For the text-containing cell, return its midpoint in (x, y) coordinate format. 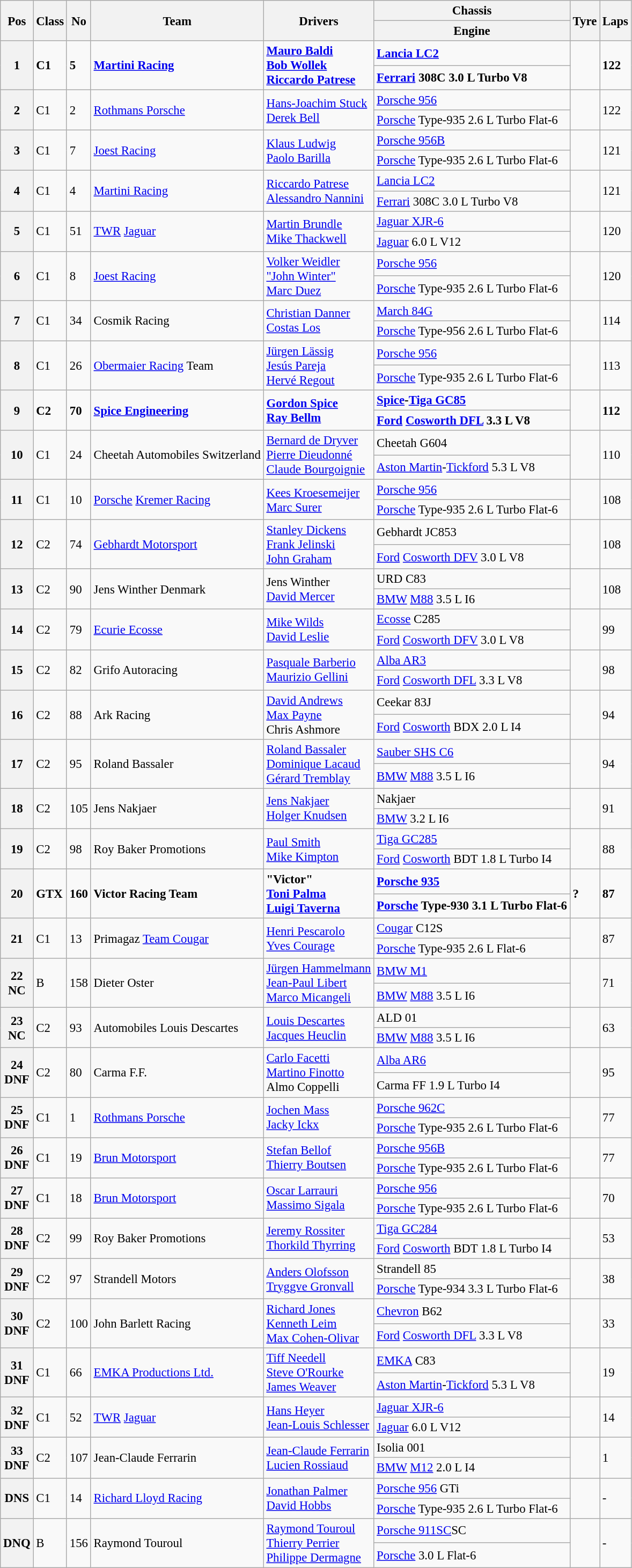
Tiga GC284 (472, 1228)
160 (78, 894)
"Victor" Toni Palma Luigi Taverna (319, 894)
DNQ (17, 1543)
90 (78, 589)
11 (17, 500)
9 (17, 410)
105 (78, 808)
12 (17, 545)
Gebhardt JC853 (472, 532)
Strandell 85 (472, 1269)
Hans-Joachim Stuck Derek Bell (319, 111)
Jens Nakjaer Holger Knudsen (319, 808)
Porsche Type-935 2.6 L Flat-6 (472, 949)
? (585, 894)
158 (78, 983)
Spice Engineering (177, 410)
Class (50, 20)
Henri Pescarolo Yves Courage (319, 938)
Obermaier Racing Team (177, 365)
Cheetah G604 (472, 443)
33DNF (17, 1457)
ALD 01 (472, 1018)
EMKA C83 (472, 1360)
GTX (50, 894)
38 (616, 1278)
Jens Winther Denmark (177, 589)
20 (17, 894)
29DNF (17, 1278)
Strandell Motors (177, 1278)
Porsche 962C (472, 1108)
Porsche Kremer Racing (177, 500)
21 (17, 938)
Ecurie Ecosse (177, 630)
Porsche Type-956 2.6 L Turbo Flat-6 (472, 331)
Porsche 956 GTi (472, 1488)
BMW M12 2.0 L I4 (472, 1468)
53 (616, 1239)
51 (78, 231)
Christian Danner Costas Los (319, 321)
Alba AR3 (472, 660)
Cosmik Racing (177, 321)
Cheetah Automobiles Switzerland (177, 455)
Martin Brundle Mike Thackwell (319, 231)
Ford Cosworth BDX 2.0 L I4 (472, 727)
30DNF (17, 1324)
Anders Olofsson Tryggve Gronvall (319, 1278)
93 (78, 1028)
110 (616, 455)
112 (616, 410)
BMW 3.2 L I6 (472, 819)
Jens Nakjaer (177, 808)
15 (17, 670)
52 (78, 1418)
Primagaz Team Cougar (177, 938)
Stefan Bellof Thierry Boutsen (319, 1158)
Stanley Dickens Frank Jelinski John Graham (319, 545)
Carma F.F. (177, 1073)
Pos (17, 20)
Carma FF 1.9 L Turbo I4 (472, 1085)
Paul Smith Mike Kimpton (319, 849)
114 (616, 321)
Jean-Claude Ferrarin Lucien Rossiaud (319, 1457)
Porsche 3.0 L Flat-6 (472, 1555)
Engine (472, 31)
BMW M1 (472, 971)
Jens Winther David Mercer (319, 589)
Grifo Autoracing (177, 670)
26DNF (17, 1158)
156 (78, 1543)
EMKA Productions Ltd. (177, 1373)
Porsche Type-934 3.3 L Turbo Flat-6 (472, 1289)
26 (78, 365)
Porsche Type-930 3.1 L Turbo Flat-6 (472, 906)
113 (616, 365)
34 (78, 321)
Mauro Baldi Bob Wollek Riccardo Patrese (319, 65)
Pasquale Barberio Maurizio Gellini (319, 670)
No (78, 20)
Louis Descartes Jacques Heuclin (319, 1028)
Jürgen Hammelmann Jean-Paul Libert Marco Micangeli (319, 983)
Raymond Touroul Thierry Perrier Philippe Dermagne (319, 1543)
24 (78, 455)
Alba AR6 (472, 1060)
80 (78, 1073)
Ceekar 83J (472, 702)
Oscar Larrauri Massimo Sigala (319, 1198)
82 (78, 670)
Tyre (585, 20)
Hans Heyer Jean-Louis Schlesser (319, 1418)
Chevron B62 (472, 1311)
Carlo Facetti Martino Finotto Almo Coppelli (319, 1073)
Sauber SHS C6 (472, 752)
Porsche 911SCSC (472, 1530)
100 (78, 1324)
Jean-Claude Ferrarin (177, 1457)
Chassis (472, 11)
Volker Weidler "John Winter" Marc Duez (319, 276)
Mike Wilds David Leslie (319, 630)
Nakjaer (472, 798)
Jürgen Lässig Jesús Pareja Hervé Regout (319, 365)
Jonathan Palmer David Hobbs (319, 1498)
John Barlett Racing (177, 1324)
David Andrews Max Payne Chris Ashmore (319, 715)
Jeremy Rossiter Thorkild Thyrring (319, 1239)
Gordon Spice Ray Bellm (319, 410)
24DNF (17, 1073)
Richard Jones Kenneth Leim Max Cohen-Olivar (319, 1324)
Kees Kroesemeijer Marc Surer (319, 500)
Isolia 001 (472, 1448)
Ecosse C285 (472, 620)
Spice-Tiga GC85 (472, 400)
Laps (616, 20)
Victor Racing Team (177, 894)
23NC (17, 1028)
March 84G (472, 311)
Team (177, 20)
Tiff Needell Steve O'Rourke James Weaver (319, 1373)
97 (78, 1278)
Richard Lloyd Racing (177, 1498)
Porsche 935 (472, 882)
6 (17, 276)
79 (78, 630)
66 (78, 1373)
107 (78, 1457)
Drivers (319, 20)
63 (616, 1028)
71 (616, 983)
31DNF (17, 1373)
Cougar C12S (472, 928)
91 (616, 808)
22NC (17, 983)
17 (17, 764)
Roland Bassaler (177, 764)
3 (17, 150)
32DNF (17, 1418)
Dieter Oster (177, 983)
27DNF (17, 1198)
Bernard de Dryver Pierre Dieudonné Claude Bourgoignie (319, 455)
Klaus Ludwig Paolo Barilla (319, 150)
16 (17, 715)
Ark Racing (177, 715)
Automobiles Louis Descartes (177, 1028)
25DNF (17, 1117)
DNS (17, 1498)
Roland Bassaler Dominique Lacaud Gérard Tremblay (319, 764)
Jochen Mass Jacky Ickx (319, 1117)
Raymond Touroul (177, 1543)
URD C83 (472, 579)
Tiga GC285 (472, 839)
33 (616, 1324)
Riccardo Patrese Alessandro Nannini (319, 191)
28DNF (17, 1239)
Gebhardt Motorsport (177, 545)
74 (78, 545)
